Scan for the cell matching the given text and deliver its [x, y] coordinate at center. 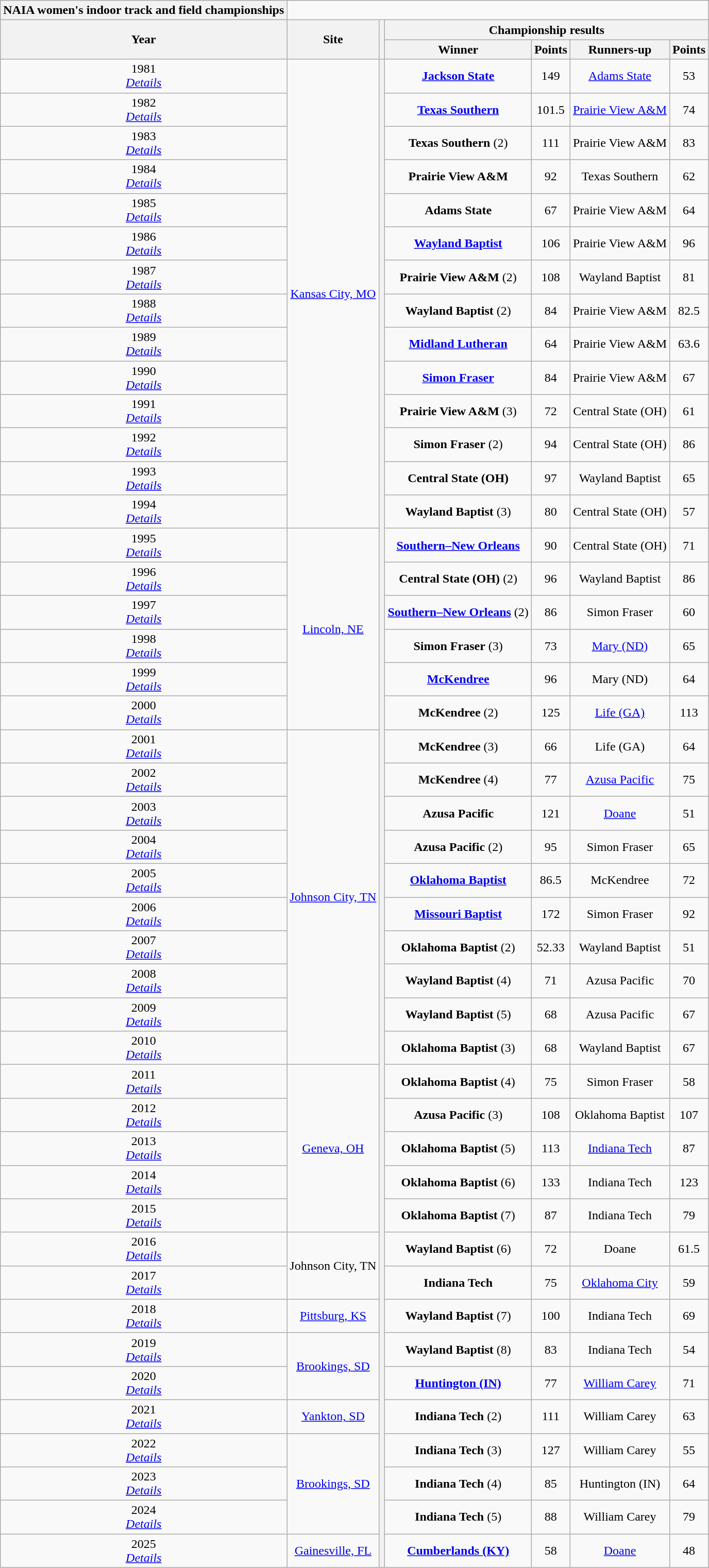
63.6 [689, 344]
Winner [458, 49]
2018 Details [144, 1316]
Site [333, 40]
149 [550, 76]
1986 Details [144, 243]
McKendree (3) [458, 746]
2022 Details [144, 1450]
172 [550, 914]
Wayland Baptist (4) [458, 981]
97 [550, 478]
Oklahoma Baptist (2) [458, 948]
69 [689, 1316]
Cumberlands (KY) [458, 1550]
127 [550, 1450]
94 [550, 445]
Geneva, OH [333, 1149]
Central State (OH) (2) [458, 579]
NAIA women's indoor track and field championships [144, 10]
2021 Details [144, 1417]
2004 Details [144, 847]
Midland Lutheran [458, 344]
1987 Details [144, 277]
Wayland Baptist (8) [458, 1350]
121 [550, 813]
1992 Details [144, 445]
123 [689, 1182]
Yankton, SD [333, 1417]
Indiana Tech (4) [458, 1484]
1994 Details [144, 512]
Southern–New Orleans (2) [458, 612]
Azusa Pacific (2) [458, 847]
2024 Details [144, 1518]
62 [689, 176]
2019 Details [144, 1350]
2023 Details [144, 1484]
Gainesville, FL [333, 1550]
Oklahoma Baptist (5) [458, 1149]
Prairie View A&M (3) [458, 411]
2007 Details [144, 948]
Simon Fraser (2) [458, 445]
73 [550, 646]
1989 Details [144, 344]
2002 Details [144, 780]
80 [550, 512]
McKendree (4) [458, 780]
2016 Details [144, 1249]
Wayland Baptist (5) [458, 1015]
88 [550, 1518]
Wayland Baptist (7) [458, 1316]
2025 Details [144, 1550]
1995 Details [144, 545]
Wayland Baptist (3) [458, 512]
Azusa Pacific (3) [458, 1115]
82.5 [689, 310]
2020 Details [144, 1383]
1998 Details [144, 646]
101.5 [550, 109]
61.5 [689, 1249]
2011 Details [144, 1082]
2010 Details [144, 1048]
Indiana Tech (2) [458, 1417]
1990 Details [144, 377]
Championship results [547, 30]
Lincoln, NE [333, 629]
Missouri Baptist [458, 914]
61 [689, 411]
Oklahoma Baptist (7) [458, 1216]
1993 Details [144, 478]
1983 Details [144, 143]
133 [550, 1182]
1991 Details [144, 411]
2012 Details [144, 1115]
1985 Details [144, 210]
Indiana Tech (5) [458, 1518]
Texas Southern (2) [458, 143]
66 [550, 746]
48 [689, 1550]
2009 Details [144, 1015]
McKendree (2) [458, 713]
2008 Details [144, 981]
125 [550, 713]
Oklahoma Baptist (3) [458, 1048]
52.33 [550, 948]
Kansas City, MO [333, 294]
1997 Details [144, 612]
2014 Details [144, 1182]
Pittsburg, KS [333, 1316]
Southern–New Orleans [458, 545]
107 [689, 1115]
1981 Details [144, 76]
2006 Details [144, 914]
81 [689, 277]
Jackson State [458, 76]
60 [689, 612]
1996 Details [144, 579]
85 [550, 1484]
Oklahoma Baptist (6) [458, 1182]
1988 Details [144, 310]
Oklahoma City [619, 1283]
106 [550, 243]
Simon Fraser (3) [458, 646]
95 [550, 847]
86.5 [550, 880]
63 [689, 1417]
53 [689, 76]
55 [689, 1450]
2003 Details [144, 813]
Oklahoma Baptist (4) [458, 1082]
90 [550, 545]
Indiana Tech (3) [458, 1450]
57 [689, 512]
Wayland Baptist (6) [458, 1249]
2001 Details [144, 746]
1982 Details [144, 109]
100 [550, 1316]
2015 Details [144, 1216]
1999 Details [144, 679]
70 [689, 981]
2017 Details [144, 1283]
Wayland Baptist (2) [458, 310]
Runners-up [619, 49]
54 [689, 1350]
2005 Details [144, 880]
Year [144, 40]
1984 Details [144, 176]
2000 Details [144, 713]
74 [689, 109]
59 [689, 1283]
2013 Details [144, 1149]
Prairie View A&M (2) [458, 277]
